Capture the cell that displays the provided text and extract its [X, Y] central coordinate. 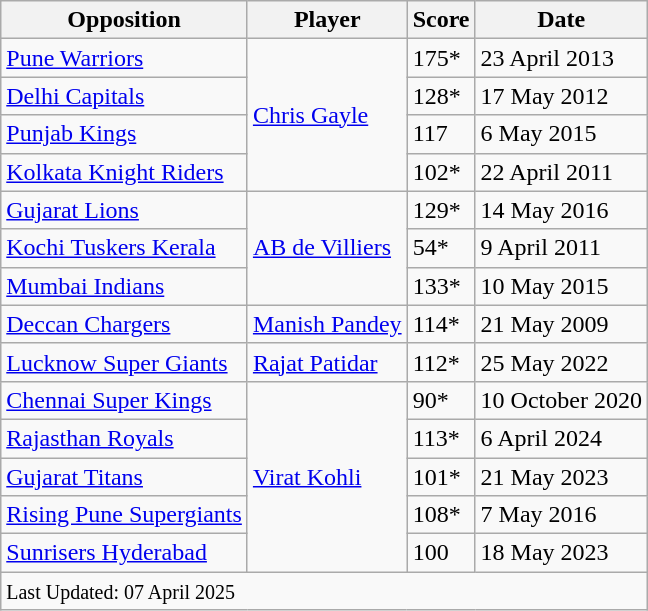
Pune Warriors [124, 58]
6 April 2024 [561, 438]
Chris Gayle [327, 115]
Mumbai Indians [124, 286]
10 October 2020 [561, 400]
100 [441, 553]
Chennai Super Kings [124, 400]
114* [441, 324]
Delhi Capitals [124, 96]
Last Updated: 07 April 2025 [324, 591]
Score [441, 20]
Opposition [124, 20]
22 April 2011 [561, 172]
23 April 2013 [561, 58]
Kochi Tuskers Kerala [124, 248]
Rajasthan Royals [124, 438]
18 May 2023 [561, 553]
Date [561, 20]
133* [441, 286]
113* [441, 438]
90* [441, 400]
Rising Pune Supergiants [124, 515]
Punjab Kings [124, 134]
Player [327, 20]
129* [441, 210]
21 May 2009 [561, 324]
6 May 2015 [561, 134]
Virat Kohli [327, 476]
108* [441, 515]
175* [441, 58]
21 May 2023 [561, 477]
25 May 2022 [561, 362]
7 May 2016 [561, 515]
112* [441, 362]
Gujarat Titans [124, 477]
17 May 2012 [561, 96]
117 [441, 134]
Manish Pandey [327, 324]
AB de Villiers [327, 248]
Rajat Patidar [327, 362]
9 April 2011 [561, 248]
54* [441, 248]
Sunrisers Hyderabad [124, 553]
Lucknow Super Giants [124, 362]
102* [441, 172]
Gujarat Lions [124, 210]
101* [441, 477]
10 May 2015 [561, 286]
128* [441, 96]
Kolkata Knight Riders [124, 172]
Deccan Chargers [124, 324]
14 May 2016 [561, 210]
